Determine the [X, Y] coordinate at the center of the cell enclosing the given text.  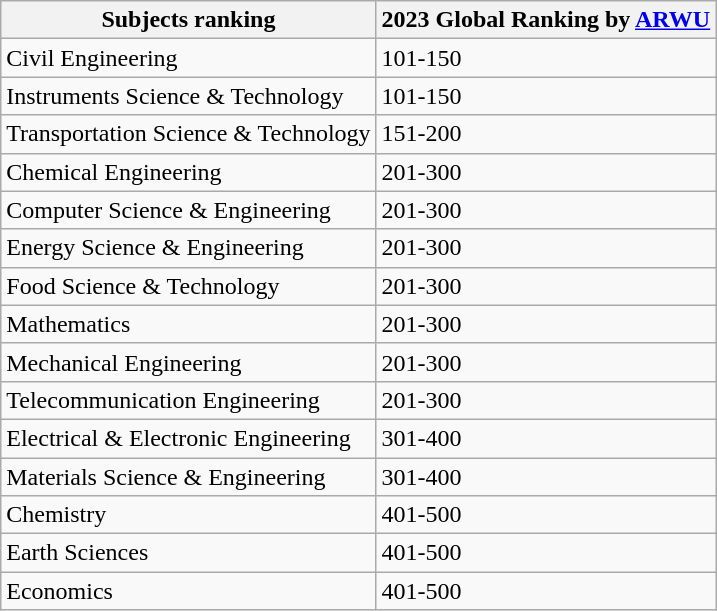
2023 Global Ranking by ARWU [546, 20]
Materials Science & Engineering [188, 477]
Electrical & Electronic Engineering [188, 438]
Subjects ranking [188, 20]
Transportation Science & Technology [188, 134]
Mechanical Engineering [188, 362]
Mathematics [188, 324]
Economics [188, 591]
Instruments Science & Technology [188, 96]
Civil Engineering [188, 58]
151-200 [546, 134]
Food Science & Technology [188, 286]
Earth Sciences [188, 553]
Energy Science & Engineering [188, 248]
Chemistry [188, 515]
Computer Science & Engineering [188, 210]
Chemical Engineering [188, 172]
Telecommunication Engineering [188, 400]
